Return the (x, y) coordinate for the center point of the cell that contains the specified text.  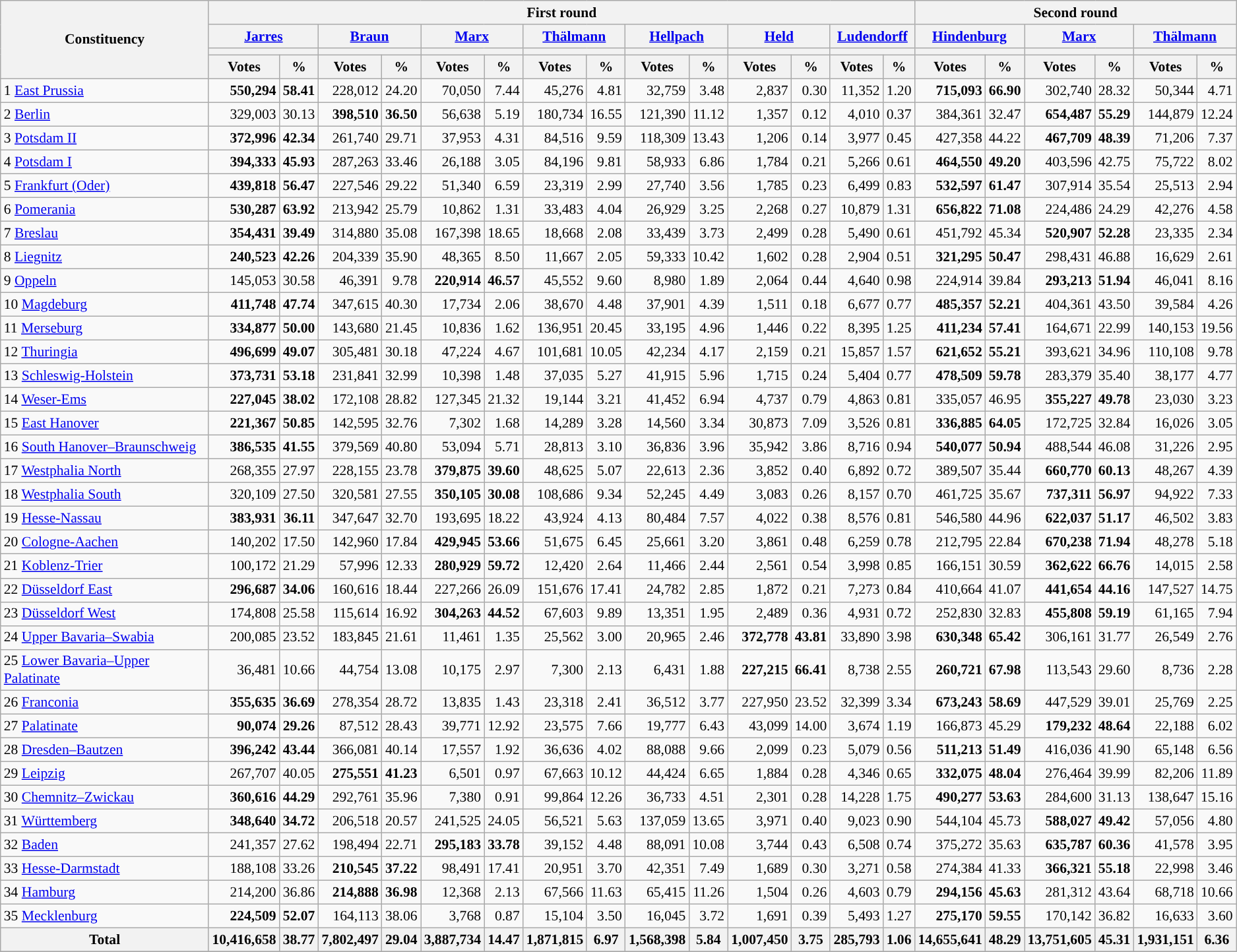
296,687 (244, 590)
0.84 (899, 590)
3,971 (759, 821)
142,595 (350, 424)
26,929 (657, 210)
20 Cologne-Aachen (105, 542)
1.68 (504, 424)
9.34 (606, 495)
121,390 (657, 114)
193,695 (453, 519)
24.29 (1115, 210)
3.28 (606, 424)
Constituency (105, 40)
57,996 (350, 566)
3.21 (606, 400)
8,716 (856, 447)
84,516 (555, 139)
59.72 (504, 566)
455,808 (1060, 614)
46.57 (504, 281)
3.77 (709, 702)
60.36 (1115, 845)
14.75 (1217, 590)
45.93 (300, 162)
4,346 (856, 774)
511,213 (950, 750)
50.47 (1005, 257)
101,681 (555, 352)
39.01 (1115, 702)
10,836 (453, 329)
6.02 (1217, 726)
19,144 (555, 400)
23 Düsseldorf West (105, 614)
56,638 (453, 114)
355,227 (1060, 400)
99,864 (555, 798)
14 Weser-Ems (105, 400)
305,481 (350, 352)
3,861 (759, 542)
3.46 (1217, 869)
200,085 (244, 637)
373,731 (244, 376)
17,734 (453, 305)
7 Breslau (105, 234)
22,998 (1165, 869)
44,424 (657, 774)
27,740 (657, 186)
393,621 (1060, 352)
0.98 (899, 281)
48,278 (1165, 542)
43.44 (300, 750)
276,464 (1060, 774)
285,793 (856, 940)
36.82 (1115, 916)
2.06 (504, 305)
48.64 (1115, 726)
25.79 (401, 210)
115,614 (350, 614)
82,206 (1165, 774)
335,057 (950, 400)
52.21 (1005, 305)
8,395 (856, 329)
294,156 (950, 893)
439,818 (244, 186)
36,733 (657, 798)
227,266 (453, 590)
22.71 (401, 845)
4 Potsdam I (105, 162)
6,499 (856, 186)
0.56 (899, 750)
26.09 (504, 590)
23,575 (555, 726)
0.97 (504, 774)
1.25 (899, 329)
656,822 (950, 210)
71.08 (1005, 210)
21.61 (401, 637)
5,404 (856, 376)
9,023 (856, 821)
10,862 (453, 210)
212,795 (950, 542)
18.44 (401, 590)
34.06 (300, 590)
32.99 (401, 376)
213,942 (350, 210)
6,508 (856, 845)
3.73 (709, 234)
429,945 (453, 542)
3.23 (1217, 400)
29 Leipzig (105, 774)
2.95 (1217, 447)
35.08 (401, 234)
6.65 (709, 774)
532,597 (950, 186)
28.43 (401, 726)
396,242 (244, 750)
41,915 (657, 376)
9.89 (606, 614)
136,951 (555, 329)
0.18 (811, 305)
3.95 (1217, 845)
394,333 (244, 162)
1.35 (504, 637)
621,652 (950, 352)
2.55 (899, 670)
Braun (369, 36)
32.70 (401, 519)
530,287 (244, 210)
488,544 (1060, 447)
3,083 (759, 495)
9.60 (606, 281)
347,647 (350, 519)
1,872 (759, 590)
5.07 (606, 471)
670,238 (1060, 542)
0.51 (899, 257)
25,661 (657, 542)
204,339 (350, 257)
10,879 (856, 210)
39.99 (1115, 774)
25,769 (1165, 702)
1.19 (899, 726)
5.84 (709, 940)
43.81 (811, 637)
70,050 (453, 90)
8,157 (856, 495)
6,677 (856, 305)
10 Magdeburg (105, 305)
588,027 (1060, 821)
467,709 (1060, 139)
0.37 (899, 114)
329,003 (244, 114)
10.08 (709, 845)
5.96 (709, 376)
302,740 (1060, 90)
0.22 (811, 329)
42,351 (657, 869)
3.50 (606, 916)
25 Lower Bavaria–Upper Palatinate (105, 670)
41.23 (401, 774)
306,161 (1060, 637)
63.92 (300, 210)
231,841 (350, 376)
295,183 (453, 845)
3.98 (899, 637)
3.20 (709, 542)
228,012 (350, 90)
43.64 (1115, 893)
14.47 (504, 940)
2.94 (1217, 186)
16.92 (401, 614)
18.65 (504, 234)
35,942 (759, 447)
3.60 (1217, 916)
24.05 (504, 821)
57.41 (1005, 329)
5,079 (856, 750)
27.55 (401, 495)
320,109 (244, 495)
2.85 (709, 590)
188,108 (244, 869)
44.22 (1005, 139)
6.45 (606, 542)
1.20 (899, 90)
46.88 (1115, 257)
10.42 (709, 257)
140,202 (244, 542)
3 Potsdam II (105, 139)
673,243 (950, 702)
635,787 (1060, 845)
6.43 (709, 726)
227,215 (759, 670)
42.34 (300, 139)
25,513 (1165, 186)
14.00 (811, 726)
411,234 (950, 329)
33.78 (504, 845)
41,452 (657, 400)
32.47 (1005, 114)
56.97 (1115, 495)
22,613 (657, 471)
1.48 (504, 376)
36,636 (555, 750)
654,487 (1060, 114)
67.98 (1005, 670)
32.83 (1005, 614)
3.72 (709, 916)
41,578 (1165, 845)
164,113 (350, 916)
138,647 (1165, 798)
7.66 (606, 726)
0.24 (811, 376)
44.29 (300, 798)
51,340 (453, 186)
30.18 (401, 352)
0.44 (811, 281)
410,664 (950, 590)
137,059 (657, 821)
4,931 (856, 614)
3.56 (709, 186)
27.50 (300, 495)
29.26 (300, 726)
1,689 (759, 869)
227,045 (244, 400)
Hellpach (677, 36)
32,399 (856, 702)
65,415 (657, 893)
278,354 (350, 702)
11,667 (555, 257)
241,357 (244, 845)
40.14 (401, 750)
5.18 (1217, 542)
35.54 (1115, 186)
16 South Hanover–Braunschweig (105, 447)
45,276 (555, 90)
3.83 (1217, 519)
50.85 (300, 424)
379,569 (350, 447)
44.16 (1115, 590)
33,483 (555, 210)
65,148 (1165, 750)
21.45 (401, 329)
172,108 (350, 400)
16,629 (1165, 257)
37,035 (555, 376)
45,552 (555, 281)
520,907 (1060, 234)
403,596 (1060, 162)
34.72 (300, 821)
0.45 (899, 139)
30.59 (1005, 566)
275,170 (950, 916)
2,159 (759, 352)
14,228 (856, 798)
22.99 (1115, 329)
142,960 (350, 542)
281,312 (1060, 893)
5.27 (606, 376)
3.86 (811, 447)
427,358 (950, 139)
478,509 (950, 376)
386,535 (244, 447)
167,398 (453, 234)
22 Düsseldorf East (105, 590)
Ludendorff (872, 36)
49.42 (1115, 821)
214,200 (244, 893)
0.83 (899, 186)
38,670 (555, 305)
34.96 (1115, 352)
1.43 (504, 702)
7,380 (453, 798)
366,321 (1060, 869)
56,521 (555, 821)
8.02 (1217, 162)
544,104 (950, 821)
1.92 (504, 750)
2.44 (709, 566)
0.94 (899, 447)
35 Mecklenburg (105, 916)
45.73 (1005, 821)
49.78 (1115, 400)
485,357 (950, 305)
17.84 (401, 542)
355,635 (244, 702)
58.69 (1005, 702)
59.78 (1005, 376)
32.76 (401, 424)
29.60 (1115, 670)
46,041 (1165, 281)
11.12 (709, 114)
17.50 (300, 542)
24.20 (401, 90)
3.75 (811, 940)
Held (778, 36)
18 Westphalia South (105, 495)
2,837 (759, 90)
8.50 (504, 257)
3.70 (606, 869)
0.12 (811, 114)
30 Chemnitz–Zwickau (105, 798)
9 Oppeln (105, 281)
90,074 (244, 726)
Second round (1075, 13)
347,615 (350, 305)
7,300 (555, 670)
372,996 (244, 139)
31.77 (1115, 637)
8,576 (856, 519)
59,333 (657, 257)
25.58 (300, 614)
214,888 (350, 893)
47,224 (453, 352)
33,439 (657, 234)
451,792 (950, 234)
224,914 (950, 281)
375,272 (950, 845)
11,461 (453, 637)
4.13 (606, 519)
354,431 (244, 234)
1,691 (759, 916)
53,094 (453, 447)
160,616 (350, 590)
98,491 (453, 869)
52.28 (1115, 234)
14,289 (555, 424)
22.84 (1005, 542)
267,707 (244, 774)
71,206 (1165, 139)
48.39 (1115, 139)
8,980 (657, 281)
43,924 (555, 519)
13 Schleswig-Holstein (105, 376)
43,099 (759, 726)
10.12 (606, 774)
179,232 (1060, 726)
35.44 (1005, 471)
127,345 (453, 400)
67,566 (555, 893)
7,273 (856, 590)
622,037 (1060, 519)
372,778 (759, 637)
11 Merseburg (105, 329)
13.08 (401, 670)
2,561 (759, 566)
227,546 (350, 186)
4.02 (606, 750)
384,361 (950, 114)
12.24 (1217, 114)
183,845 (350, 637)
0.90 (899, 821)
3,998 (856, 566)
3.48 (709, 90)
2,499 (759, 234)
3.96 (709, 447)
3,674 (856, 726)
55.29 (1115, 114)
11.89 (1217, 774)
56.47 (300, 186)
2.61 (1217, 257)
9.81 (606, 162)
46.95 (1005, 400)
0.38 (811, 519)
147,527 (1165, 590)
2,268 (759, 210)
151,676 (555, 590)
4,010 (856, 114)
3.10 (606, 447)
21.32 (504, 400)
59.55 (1005, 916)
29.22 (401, 186)
3,852 (759, 471)
71.94 (1115, 542)
43.50 (1115, 305)
4,022 (759, 519)
241,525 (453, 821)
57,056 (1165, 821)
10.05 (606, 352)
3,977 (856, 139)
6.86 (709, 162)
37,953 (453, 139)
66.76 (1115, 566)
221,367 (244, 424)
6,892 (856, 471)
7.94 (1217, 614)
4.81 (606, 90)
30,873 (759, 424)
50.94 (1005, 447)
44,754 (350, 670)
3.00 (606, 637)
5.63 (606, 821)
140,153 (1165, 329)
348,640 (244, 821)
68,718 (1165, 893)
22,188 (1165, 726)
2 Berlin (105, 114)
39.49 (300, 234)
6.56 (1217, 750)
59.19 (1115, 614)
715,093 (950, 90)
0.78 (899, 542)
15 East Hanover (105, 424)
32.84 (1115, 424)
19,777 (657, 726)
6.97 (606, 940)
42,234 (657, 352)
1,602 (759, 257)
4.26 (1217, 305)
496,699 (244, 352)
143,680 (350, 329)
41.33 (1005, 869)
1 East Prussia (105, 90)
55.21 (1005, 352)
1,784 (759, 162)
1,206 (759, 139)
7,802,497 (350, 940)
52.07 (300, 916)
18,668 (555, 234)
66.41 (811, 670)
4,640 (856, 281)
49.07 (300, 352)
252,830 (950, 614)
60.13 (1115, 471)
4.58 (1217, 210)
53.63 (1005, 798)
1.89 (709, 281)
3,887,734 (453, 940)
94,922 (1165, 495)
46,391 (350, 281)
38,177 (1165, 376)
34 Hamburg (105, 893)
35.63 (1005, 845)
737,311 (1060, 495)
13,751,605 (1060, 940)
16,026 (1165, 424)
23.78 (401, 471)
48,365 (453, 257)
2.46 (709, 637)
0.58 (899, 869)
41.90 (1115, 750)
7,302 (453, 424)
48,625 (555, 471)
15,857 (856, 352)
88,091 (657, 845)
36.50 (401, 114)
6,501 (453, 774)
1.62 (504, 329)
35.90 (401, 257)
5,266 (856, 162)
9.66 (709, 750)
13.43 (709, 139)
51.17 (1115, 519)
48.29 (1005, 940)
5,493 (856, 916)
379,875 (453, 471)
1,568,398 (657, 940)
1.88 (709, 670)
26,188 (453, 162)
660,770 (1060, 471)
88,088 (657, 750)
0.85 (899, 566)
7.44 (504, 90)
287,263 (350, 162)
0.87 (504, 916)
42.26 (300, 257)
8,736 (1165, 670)
39,771 (453, 726)
36,481 (244, 670)
2,904 (856, 257)
5 Frankfurt (Oder) (105, 186)
4,863 (856, 400)
24,782 (657, 590)
51.49 (1005, 750)
26 Franconia (105, 702)
25,562 (555, 637)
2,489 (759, 614)
7.57 (709, 519)
1,511 (759, 305)
75,722 (1165, 162)
3,526 (856, 424)
9.59 (606, 139)
6.59 (504, 186)
220,914 (453, 281)
0.74 (899, 845)
0.70 (899, 495)
4.51 (709, 798)
61.47 (1005, 186)
2.05 (606, 257)
4.96 (709, 329)
28.32 (1115, 90)
52,245 (657, 495)
1,504 (759, 893)
44.52 (504, 614)
441,654 (1060, 590)
13,351 (657, 614)
7.37 (1217, 139)
16.55 (606, 114)
6 Pomerania (105, 210)
30.13 (300, 114)
224,486 (1060, 210)
28.82 (401, 400)
53.18 (300, 376)
4.77 (1217, 376)
Hindenburg (970, 36)
53.66 (504, 542)
23,318 (555, 702)
10,175 (453, 670)
17,557 (453, 750)
100,172 (244, 566)
35.67 (1005, 495)
36.69 (300, 702)
550,294 (244, 90)
33.46 (401, 162)
2.76 (1217, 637)
145,053 (244, 281)
3.25 (709, 210)
404,361 (1060, 305)
50,344 (1165, 90)
0.39 (811, 916)
21 Koblenz-Trier (105, 566)
298,431 (1060, 257)
283,379 (1060, 376)
8.16 (1217, 281)
11.63 (606, 893)
16,045 (657, 916)
12,420 (555, 566)
32 Baden (105, 845)
350,105 (453, 495)
261,740 (350, 139)
166,151 (950, 566)
67,603 (555, 614)
6.94 (709, 400)
14,655,641 (950, 940)
61,165 (1165, 614)
1.27 (899, 916)
33.26 (300, 869)
1,715 (759, 376)
284,600 (1060, 798)
58.41 (300, 90)
12.26 (606, 798)
45.31 (1115, 940)
334,877 (244, 329)
44.96 (1005, 519)
48.04 (1005, 774)
416,036 (1060, 750)
118,309 (657, 139)
27.62 (300, 845)
12.33 (401, 566)
47.74 (300, 305)
46,502 (1165, 519)
17 Westphalia North (105, 471)
447,529 (1060, 702)
268,355 (244, 471)
198,494 (350, 845)
38.02 (300, 400)
19 Hesse-Nassau (105, 519)
108,686 (555, 495)
15,104 (555, 916)
65.42 (1005, 637)
206,518 (350, 821)
32,759 (657, 90)
227,950 (759, 702)
55.18 (1115, 869)
14,560 (657, 424)
3,744 (759, 845)
2.25 (1217, 702)
293,213 (1060, 281)
7.09 (811, 424)
5.19 (504, 114)
36.98 (401, 893)
51.94 (1115, 281)
20,951 (555, 869)
1.57 (899, 352)
39,152 (555, 845)
6.36 (1217, 940)
4.80 (1217, 821)
314,880 (350, 234)
39.60 (504, 471)
29.71 (401, 139)
8,738 (856, 670)
45.29 (1005, 726)
12,368 (453, 893)
58,933 (657, 162)
15.16 (1217, 798)
41.55 (300, 447)
42.75 (1115, 162)
1,884 (759, 774)
110,108 (1165, 352)
28,813 (555, 447)
18.22 (504, 519)
321,295 (950, 257)
630,348 (950, 637)
0.91 (504, 798)
19.56 (1217, 329)
11,352 (856, 90)
2.08 (606, 234)
40.80 (401, 447)
4.17 (709, 352)
1,007,450 (759, 940)
13.65 (709, 821)
48,267 (1165, 471)
1,931,151 (1165, 940)
280,929 (453, 566)
51,675 (555, 542)
13,835 (453, 702)
23,335 (1165, 234)
304,263 (453, 614)
16,633 (1165, 916)
320,581 (350, 495)
2.97 (504, 670)
2.28 (1217, 670)
3,768 (453, 916)
228,155 (350, 471)
Total (105, 940)
1,785 (759, 186)
292,761 (350, 798)
24 Upper Bavaria–Swabia (105, 637)
36.11 (300, 519)
14,015 (1165, 566)
4.67 (504, 352)
36.86 (300, 893)
383,931 (244, 519)
6,431 (657, 670)
5.71 (504, 447)
240,523 (244, 257)
27 Palatinate (105, 726)
87,512 (350, 726)
66.90 (1005, 90)
7.49 (709, 869)
40.05 (300, 774)
10,416,658 (244, 940)
4,603 (856, 893)
2.64 (606, 566)
36,512 (657, 702)
6,259 (856, 542)
360,616 (244, 798)
0.54 (811, 566)
1,357 (759, 114)
35.96 (401, 798)
4.31 (504, 139)
33,890 (856, 637)
40.30 (401, 305)
275,551 (350, 774)
4,737 (759, 400)
332,075 (950, 774)
0.14 (811, 139)
12 Thuringia (105, 352)
38.06 (401, 916)
26,549 (1165, 637)
113,543 (1060, 670)
30.58 (300, 281)
80,484 (657, 519)
45.34 (1005, 234)
Jarres (263, 36)
1,871,815 (555, 940)
210,545 (350, 869)
12.92 (504, 726)
4.71 (1217, 90)
41.07 (1005, 590)
540,077 (950, 447)
31 Württemberg (105, 821)
274,384 (950, 869)
30.08 (504, 495)
28.72 (401, 702)
144,879 (1165, 114)
1.75 (899, 798)
0.27 (811, 210)
307,914 (1060, 186)
2,099 (759, 750)
10,398 (453, 376)
31,226 (1165, 447)
166,873 (950, 726)
33,195 (657, 329)
0.65 (899, 774)
546,580 (950, 519)
29.04 (401, 940)
64.05 (1005, 424)
174,808 (244, 614)
37.22 (401, 869)
224,509 (244, 916)
35.40 (1115, 376)
411,748 (244, 305)
260,721 (950, 670)
5,490 (856, 234)
31.13 (1115, 798)
23,030 (1165, 400)
2.41 (606, 702)
1.06 (899, 940)
45.63 (1005, 893)
0.48 (811, 542)
490,277 (950, 798)
2.58 (1217, 566)
170,142 (1060, 916)
20,965 (657, 637)
336,885 (950, 424)
20.45 (606, 329)
36,836 (657, 447)
2,064 (759, 281)
398,510 (350, 114)
389,507 (950, 471)
4.04 (606, 210)
23,319 (555, 186)
0.36 (811, 614)
366,081 (350, 750)
11.26 (709, 893)
First round (561, 13)
27.97 (300, 471)
39.84 (1005, 281)
50.00 (300, 329)
164,671 (1060, 329)
38.77 (300, 940)
7.33 (1217, 495)
3,271 (856, 869)
8 Liegnitz (105, 257)
180,734 (555, 114)
67,663 (555, 774)
2.34 (1217, 234)
20.57 (401, 821)
49.20 (1005, 162)
1.95 (709, 614)
2.36 (709, 471)
2,301 (759, 798)
46.08 (1115, 447)
1,446 (759, 329)
11,466 (657, 566)
21.29 (300, 566)
2.99 (606, 186)
39,584 (1165, 305)
464,550 (950, 162)
172,725 (1060, 424)
33 Hesse-Darmstadt (105, 869)
362,622 (1060, 566)
0.43 (811, 845)
4.49 (709, 495)
42,276 (1165, 210)
84,196 (555, 162)
37,901 (657, 305)
461,725 (950, 495)
28 Dresden–Bautzen (105, 750)
